Output the (x, y) coordinate of the center of the cell containing the given text.  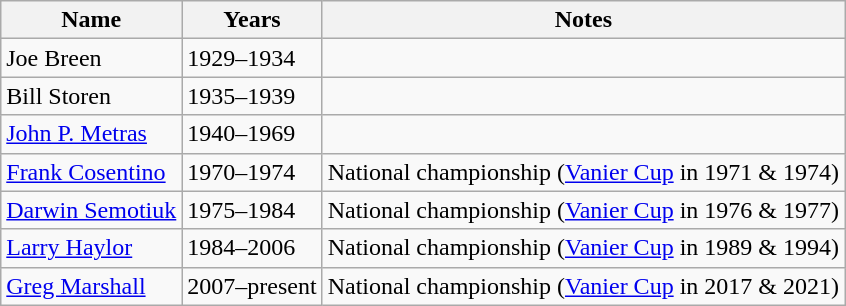
1935–1939 (252, 96)
1970–1974 (252, 172)
1929–1934 (252, 58)
National championship (Vanier Cup in 2017 & 2021) (583, 286)
Frank Cosentino (92, 172)
Notes (583, 20)
2007–present (252, 286)
Name (92, 20)
1975–1984 (252, 210)
National championship (Vanier Cup in 1976 & 1977) (583, 210)
1940–1969 (252, 134)
Years (252, 20)
Joe Breen (92, 58)
National championship (Vanier Cup in 1971 & 1974) (583, 172)
1984–2006 (252, 248)
Greg Marshall (92, 286)
National championship (Vanier Cup in 1989 & 1994) (583, 248)
Darwin Semotiuk (92, 210)
Bill Storen (92, 96)
John P. Metras (92, 134)
Larry Haylor (92, 248)
